Scan for the cell matching the given text and deliver its [X, Y] coordinate at center. 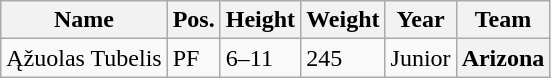
Name [84, 20]
Year [420, 20]
6–11 [260, 58]
Pos. [194, 20]
245 [343, 58]
Team [503, 20]
PF [194, 58]
Junior [420, 58]
Height [260, 20]
Arizona [503, 58]
Weight [343, 20]
Ąžuolas Tubelis [84, 58]
